Determine the (x, y) coordinate at the center of the cell enclosing the given text.  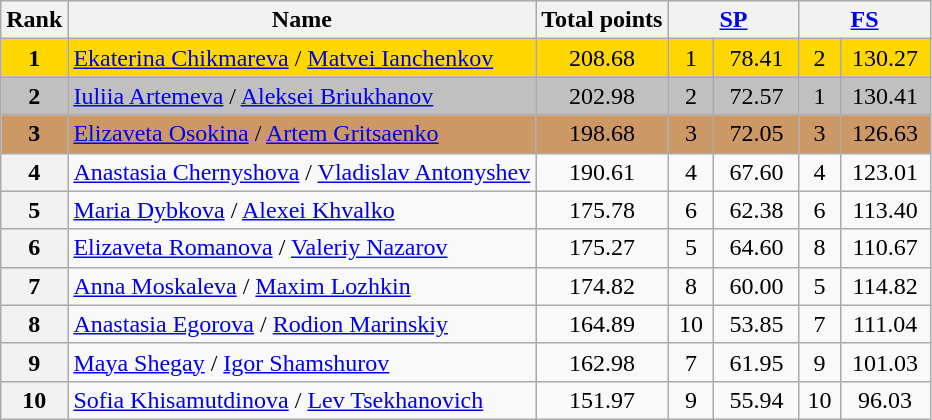
FS (864, 20)
Maya Shegay / Igor Shamshurov (302, 362)
Sofia Khisamutdinova / Lev Tsekhanovich (302, 400)
Iuliia Artemeva / Aleksei Briukhanov (302, 96)
Name (302, 20)
53.85 (756, 324)
Ekaterina Chikmareva / Matvei Ianchenkov (302, 58)
114.82 (885, 286)
SP (734, 20)
Anastasia Egorova / Rodion Marinskiy (302, 324)
164.89 (602, 324)
72.05 (756, 134)
198.68 (602, 134)
96.03 (885, 400)
123.01 (885, 172)
Total points (602, 20)
Rank (34, 20)
175.78 (602, 210)
202.98 (602, 96)
Elizaveta Romanova / Valeriy Nazarov (302, 248)
110.67 (885, 248)
60.00 (756, 286)
55.94 (756, 400)
151.97 (602, 400)
111.04 (885, 324)
Anastasia Chernyshova / Vladislav Antonyshev (302, 172)
130.41 (885, 96)
113.40 (885, 210)
162.98 (602, 362)
Elizaveta Osokina / Artem Gritsaenko (302, 134)
126.63 (885, 134)
130.27 (885, 58)
67.60 (756, 172)
174.82 (602, 286)
72.57 (756, 96)
61.95 (756, 362)
101.03 (885, 362)
175.27 (602, 248)
208.68 (602, 58)
78.41 (756, 58)
64.60 (756, 248)
190.61 (602, 172)
Maria Dybkova / Alexei Khvalko (302, 210)
62.38 (756, 210)
Anna Moskaleva / Maxim Lozhkin (302, 286)
